Find where the given text appears and provide that cell's center as (x, y) coordinate. 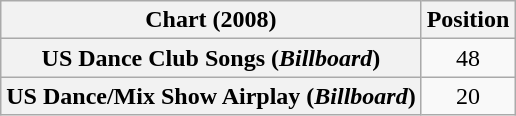
US Dance Club Songs (Billboard) (211, 58)
US Dance/Mix Show Airplay (Billboard) (211, 96)
Position (468, 20)
20 (468, 96)
48 (468, 58)
Chart (2008) (211, 20)
